Search for the cell housing the specified text and yield its [x, y] center coordinate. 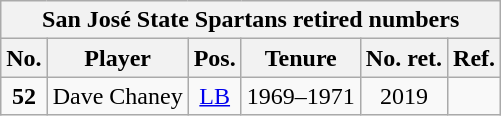
LB [214, 96]
San José State Spartans retired numbers [251, 20]
Ref. [474, 58]
2019 [404, 96]
Dave Chaney [118, 96]
No. [24, 58]
No. ret. [404, 58]
Tenure [300, 58]
1969–1971 [300, 96]
Player [118, 58]
Pos. [214, 58]
52 [24, 96]
